Return (x, y) of the center of cell containing provided text 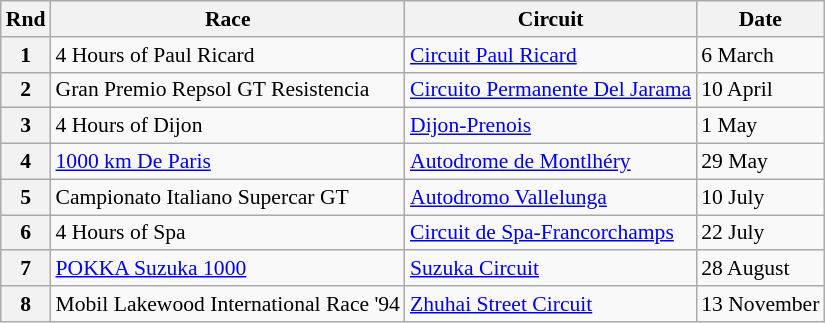
Circuito Permanente Del Jarama (550, 90)
1 (26, 55)
Gran Premio Repsol GT Resistencia (227, 90)
Date (760, 19)
Dijon-Prenois (550, 126)
Autodrome de Montlhéry (550, 162)
Circuit de Spa-Francorchamps (550, 233)
Circuit Paul Ricard (550, 55)
28 August (760, 269)
Zhuhai Street Circuit (550, 304)
POKKA Suzuka 1000 (227, 269)
4 Hours of Paul Ricard (227, 55)
4 Hours of Spa (227, 233)
6 March (760, 55)
Race (227, 19)
Rnd (26, 19)
Mobil Lakewood International Race '94 (227, 304)
13 November (760, 304)
22 July (760, 233)
1000 km De Paris (227, 162)
4 Hours of Dijon (227, 126)
Autodromo Vallelunga (550, 197)
29 May (760, 162)
8 (26, 304)
10 April (760, 90)
7 (26, 269)
2 (26, 90)
10 July (760, 197)
Campionato Italiano Supercar GT (227, 197)
3 (26, 126)
Suzuka Circuit (550, 269)
1 May (760, 126)
6 (26, 233)
Circuit (550, 19)
5 (26, 197)
4 (26, 162)
